Locate the cell with the specified text and output its [X, Y] center coordinate. 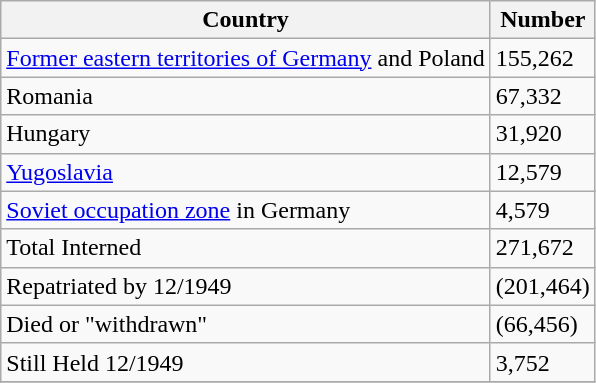
(201,464) [542, 286]
Died or "withdrawn" [246, 324]
Soviet occupation zone in Germany [246, 210]
12,579 [542, 172]
(66,456) [542, 324]
31,920 [542, 134]
Romania [246, 96]
3,752 [542, 362]
Total Interned [246, 248]
Yugoslavia [246, 172]
4,579 [542, 210]
271,672 [542, 248]
Repatriated by 12/1949 [246, 286]
Number [542, 20]
Hungary [246, 134]
155,262 [542, 58]
Former eastern territories of Germany and Poland [246, 58]
67,332 [542, 96]
Still Held 12/1949 [246, 362]
Country [246, 20]
